Search for the cell housing the specified text and yield its [X, Y] center coordinate. 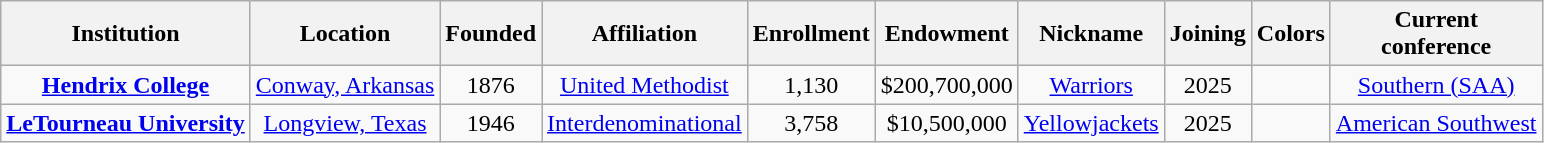
American Southwest [1436, 123]
Warriors [1091, 85]
3,758 [811, 123]
Interdenominational [645, 123]
Location [344, 34]
Conway, Arkansas [344, 85]
1,130 [811, 85]
Southern (SAA) [1436, 85]
$200,700,000 [946, 85]
1946 [491, 123]
Endowment [946, 34]
Enrollment [811, 34]
Institution [126, 34]
Joining [1208, 34]
1876 [491, 85]
Hendrix College [126, 85]
United Methodist [645, 85]
Currentconference [1436, 34]
Founded [491, 34]
Affiliation [645, 34]
Nickname [1091, 34]
Longview, Texas [344, 123]
$10,500,000 [946, 123]
LeTourneau University [126, 123]
Yellowjackets [1091, 123]
Colors [1290, 34]
